Return the [x, y] coordinate for the center point of the cell that contains the specified text.  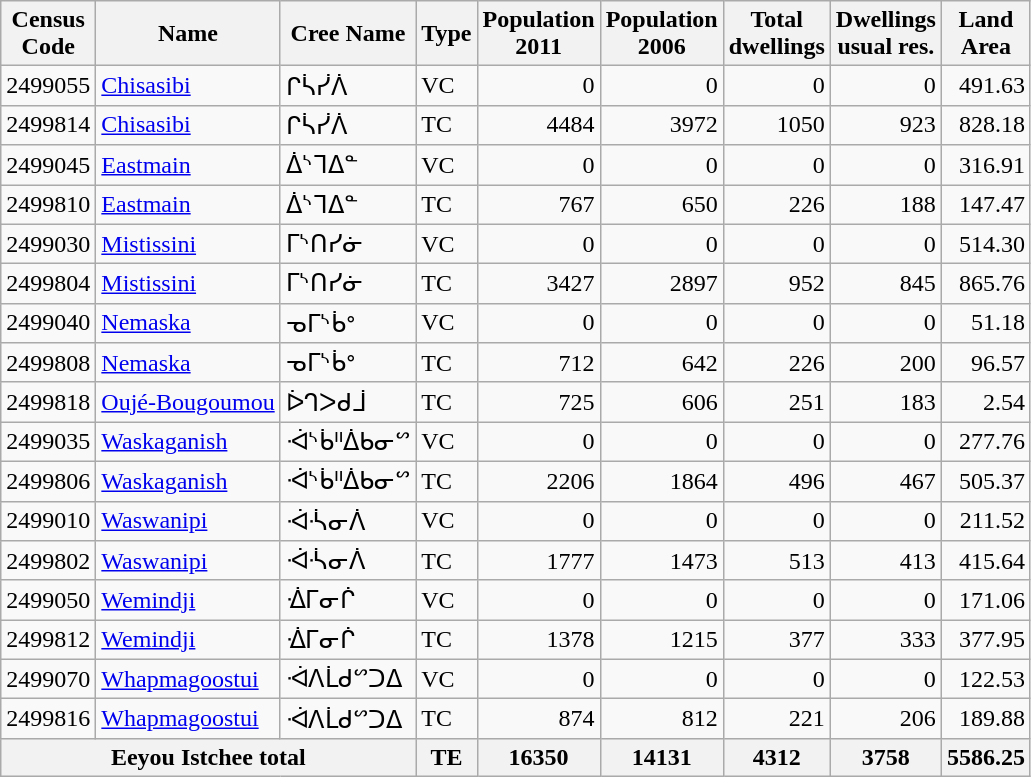
200 [886, 363]
2499806 [48, 481]
333 [886, 640]
Type [446, 34]
1215 [662, 640]
2897 [662, 284]
51.18 [986, 323]
Totaldwellings [776, 34]
4484 [538, 125]
467 [886, 481]
1777 [538, 561]
2499030 [48, 244]
377 [776, 640]
Dwellingsusual res. [886, 34]
251 [776, 402]
183 [886, 402]
865.76 [986, 284]
2499810 [48, 204]
3972 [662, 125]
Population2006 [662, 34]
96.57 [986, 363]
1050 [776, 125]
377.95 [986, 640]
2499816 [48, 719]
491.63 [986, 86]
2499814 [48, 125]
1378 [538, 640]
206 [886, 719]
3427 [538, 284]
Oujé-Bougoumou [188, 402]
147.47 [986, 204]
1473 [662, 561]
413 [886, 561]
2499802 [48, 561]
2499040 [48, 323]
Eeyou Istchee total [208, 757]
Cree Name [348, 34]
2499050 [48, 600]
712 [538, 363]
650 [662, 204]
845 [886, 284]
ᐆᒉᐳᑯᒨ [348, 402]
2499804 [48, 284]
2499818 [48, 402]
188 [886, 204]
923 [886, 125]
277.76 [986, 442]
514.30 [986, 244]
513 [776, 561]
496 [776, 481]
415.64 [986, 561]
952 [776, 284]
812 [662, 719]
2206 [538, 481]
2499812 [48, 640]
2499808 [48, 363]
2.54 [986, 402]
606 [662, 402]
CensusCode [48, 34]
316.91 [986, 165]
122.53 [986, 679]
642 [662, 363]
505.37 [986, 481]
16350 [538, 757]
171.06 [986, 600]
3758 [886, 757]
211.52 [986, 521]
5586.25 [986, 757]
189.88 [986, 719]
Population2011 [538, 34]
4312 [776, 757]
221 [776, 719]
2499010 [48, 521]
2499055 [48, 86]
828.18 [986, 125]
2499045 [48, 165]
1864 [662, 481]
Name [188, 34]
LandArea [986, 34]
2499035 [48, 442]
874 [538, 719]
14131 [662, 757]
725 [538, 402]
767 [538, 204]
TE [446, 757]
2499070 [48, 679]
